Determine the (X, Y) coordinate at the center of the cell enclosing the given text.  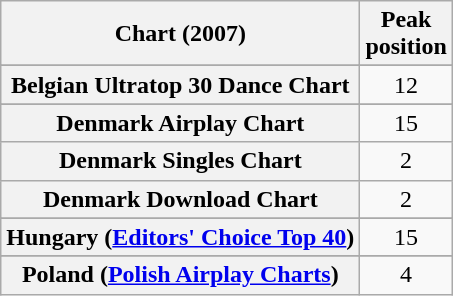
Poland (Polish Airplay Charts) (180, 275)
Denmark Download Chart (180, 199)
4 (406, 275)
Denmark Airplay Chart (180, 123)
12 (406, 85)
Peakposition (406, 34)
Belgian Ultratop 30 Dance Chart (180, 85)
Hungary (Editors' Choice Top 40) (180, 237)
Denmark Singles Chart (180, 161)
Chart (2007) (180, 34)
